Scan for the cell matching the given text and deliver its (X, Y) coordinate at center. 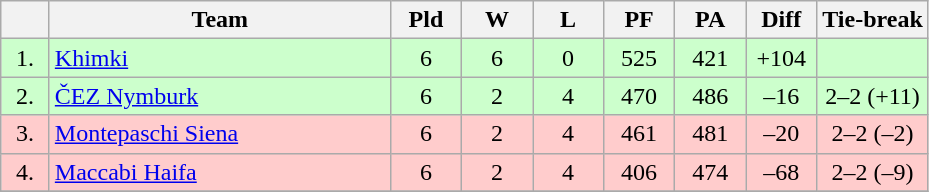
PF (640, 20)
486 (710, 96)
2–2 (–2) (873, 134)
0 (568, 58)
525 (640, 58)
406 (640, 172)
–16 (782, 96)
2. (26, 96)
Pld (426, 20)
421 (710, 58)
W (496, 20)
Khimki (220, 58)
+104 (782, 58)
474 (710, 172)
2–2 (+11) (873, 96)
461 (640, 134)
470 (640, 96)
2–2 (–9) (873, 172)
PA (710, 20)
Maccabi Haifa (220, 172)
1. (26, 58)
3. (26, 134)
L (568, 20)
–20 (782, 134)
Diff (782, 20)
–68 (782, 172)
Team (220, 20)
Montepaschi Siena (220, 134)
4. (26, 172)
ČEZ Nymburk (220, 96)
Tie-break (873, 20)
481 (710, 134)
